Pinpoint the cell where the given text exists, returning its (X, Y) midpoint coordinate. 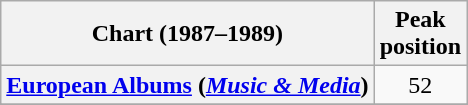
52 (420, 85)
European Albums (Music & Media) (188, 85)
Chart (1987–1989) (188, 34)
Peakposition (420, 34)
